Search for the cell housing the specified text and yield its (X, Y) center coordinate. 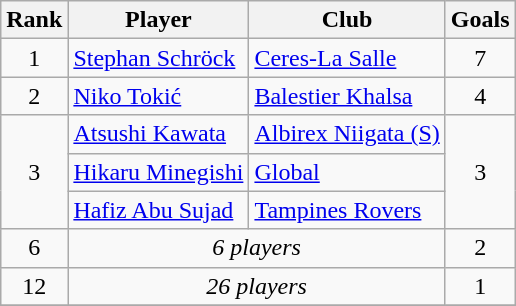
Rank (34, 20)
6 (34, 248)
Club (347, 20)
7 (480, 58)
Niko Tokić (158, 96)
Player (158, 20)
26 players (256, 286)
Albirex Niigata (S) (347, 134)
Stephan Schröck (158, 58)
Hikaru Minegishi (158, 172)
4 (480, 96)
Atsushi Kawata (158, 134)
Global (347, 172)
Ceres-La Salle (347, 58)
12 (34, 286)
Hafiz Abu Sujad (158, 210)
Tampines Rovers (347, 210)
Balestier Khalsa (347, 96)
6 players (256, 248)
Goals (480, 20)
